Determine the (x, y) coordinate at the center of the cell enclosing the given text.  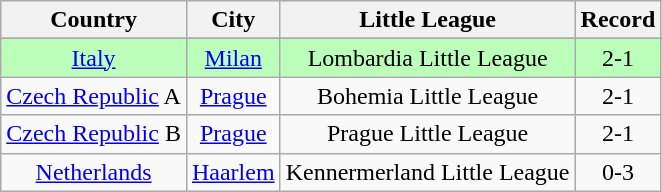
Netherlands (94, 172)
Kennermerland Little League (428, 172)
Italy (94, 58)
Bohemia Little League (428, 96)
Lombardia Little League (428, 58)
Country (94, 20)
Record (618, 20)
Czech Republic B (94, 134)
City (233, 20)
Czech Republic A (94, 96)
Haarlem (233, 172)
0-3 (618, 172)
Prague Little League (428, 134)
Little League (428, 20)
Milan (233, 58)
